Locate the cell with the specified text and output its [X, Y] center coordinate. 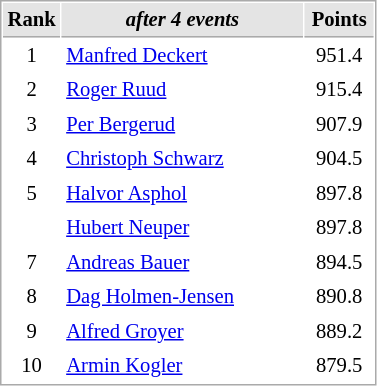
904.5 [340, 158]
Halvor Asphol [183, 194]
Per Bergerud [183, 124]
5 [32, 194]
Rank [32, 20]
Roger Ruud [183, 90]
Manfred Deckert [183, 56]
Hubert Neuper [183, 228]
890.8 [340, 296]
8 [32, 296]
Points [340, 20]
Andreas Bauer [183, 262]
9 [32, 332]
879.5 [340, 366]
915.4 [340, 90]
10 [32, 366]
after 4 events [183, 20]
Armin Kogler [183, 366]
7 [32, 262]
Dag Holmen-Jensen [183, 296]
Alfred Groyer [183, 332]
889.2 [340, 332]
894.5 [340, 262]
951.4 [340, 56]
Christoph Schwarz [183, 158]
3 [32, 124]
4 [32, 158]
1 [32, 56]
907.9 [340, 124]
2 [32, 90]
